Return the (X, Y) coordinate for the center point of the cell that contains the specified text.  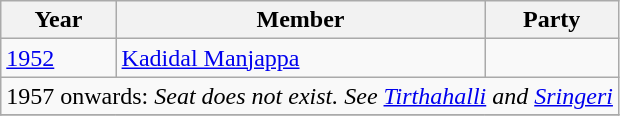
Member (300, 20)
1952 (58, 58)
1957 onwards: Seat does not exist. See Tirthahalli and Sringeri (310, 96)
Year (58, 20)
Party (552, 20)
Kadidal Manjappa (300, 58)
